From the cell containing the given text, extract its center point as (x, y) coordinate. 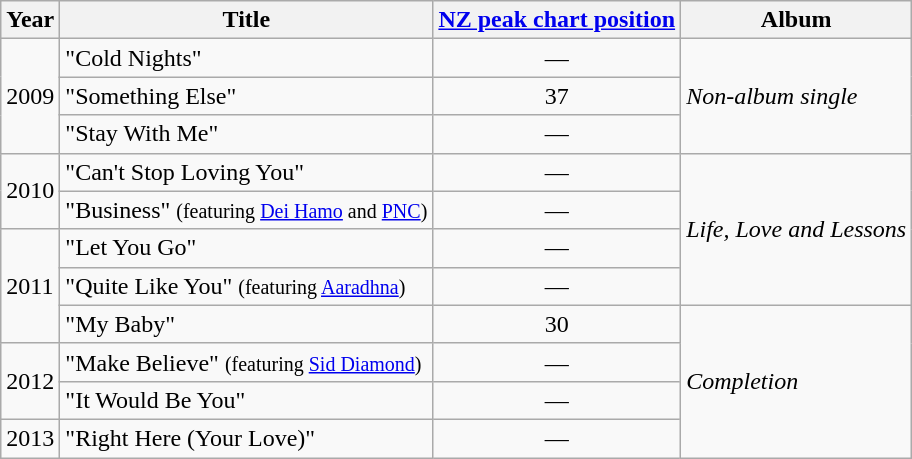
Completion (796, 381)
"Quite Like You" (featuring Aaradhna) (246, 286)
2012 (30, 381)
"Cold Nights" (246, 58)
Life, Love and Lessons (796, 229)
"Can't Stop Loving You" (246, 172)
"Let You Go" (246, 248)
37 (557, 96)
30 (557, 324)
2009 (30, 96)
"Right Here (Your Love)" (246, 438)
2013 (30, 438)
"Something Else" (246, 96)
Title (246, 20)
"Business" (featuring Dei Hamo and PNC) (246, 210)
NZ peak chart position (557, 20)
2011 (30, 286)
"Make Believe" (featuring Sid Diamond) (246, 362)
2010 (30, 191)
"My Baby" (246, 324)
"Stay With Me" (246, 134)
Album (796, 20)
Non-album single (796, 96)
Year (30, 20)
"It Would Be You" (246, 400)
